Determine the [X, Y] coordinate at the center of the cell enclosing the given text.  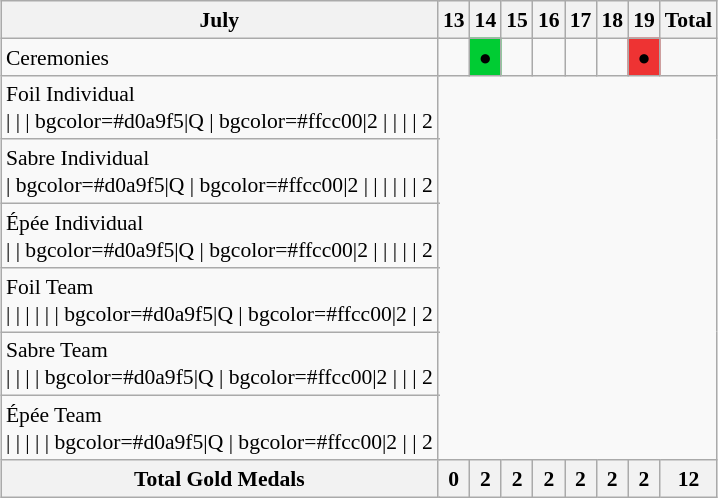
Foil Individual| | | bgcolor=#d0a9f5|Q | bgcolor=#ffcc00|2 | | | | 2 [220, 107]
Ceremonies [220, 56]
Total [688, 20]
Sabre Team| | | | bgcolor=#d0a9f5|Q | bgcolor=#ffcc00|2 | | | 2 [220, 364]
Foil Team| | | | | | bgcolor=#d0a9f5|Q | bgcolor=#ffcc00|2 | 2 [220, 299]
18 [612, 20]
16 [549, 20]
Épée Team| | | | | bgcolor=#d0a9f5|Q | bgcolor=#ffcc00|2 | | 2 [220, 428]
14 [486, 20]
12 [688, 478]
15 [517, 20]
13 [454, 20]
July [220, 20]
17 [581, 20]
19 [644, 20]
Épée Individual| | bgcolor=#d0a9f5|Q | bgcolor=#ffcc00|2 | | | | | 2 [220, 235]
Sabre Individual| bgcolor=#d0a9f5|Q | bgcolor=#ffcc00|2 | | | | | | 2 [220, 171]
0 [454, 478]
Total Gold Medals [220, 478]
